Output the (X, Y) coordinate of the center of the cell containing the given text.  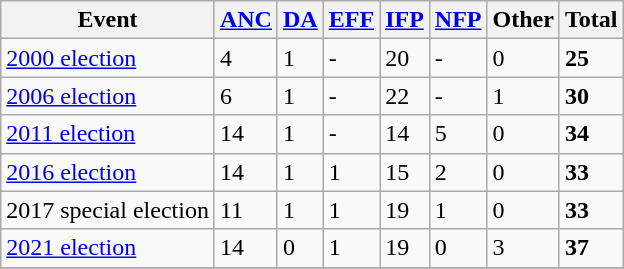
Other (523, 20)
2021 election (108, 248)
2 (458, 172)
3 (523, 248)
4 (246, 58)
25 (591, 58)
ANC (246, 20)
34 (591, 134)
30 (591, 96)
11 (246, 210)
2017 special election (108, 210)
5 (458, 134)
2006 election (108, 96)
37 (591, 248)
2016 election (108, 172)
6 (246, 96)
Total (591, 20)
15 (405, 172)
20 (405, 58)
NFP (458, 20)
2000 election (108, 58)
DA (300, 20)
EFF (351, 20)
22 (405, 96)
2011 election (108, 134)
Event (108, 20)
IFP (405, 20)
